For the text-containing cell, return its midpoint in (X, Y) coordinate format. 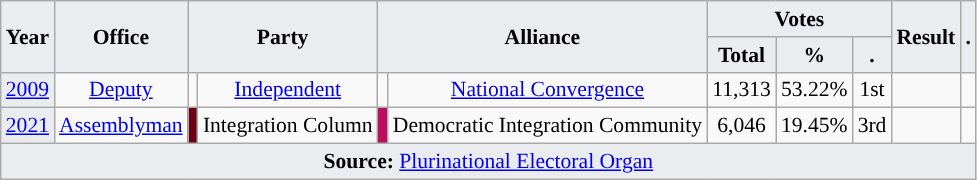
2009 (28, 90)
Deputy (121, 90)
Assemblyman (121, 126)
Office (121, 36)
19.45% (814, 126)
Independent (288, 90)
Result (926, 36)
53.22% (814, 90)
Source: Plurinational Electoral Organ (488, 162)
6,046 (742, 126)
Year (28, 36)
1st (872, 90)
3rd (872, 126)
Alliance (543, 36)
Integration Column (288, 126)
11,313 (742, 90)
2021 (28, 126)
Votes (799, 19)
Party (283, 36)
Total (742, 55)
% (814, 55)
National Convergence (548, 90)
Democratic Integration Community (548, 126)
